Extract the (X, Y) coordinate from the center of the cell holding the provided text.  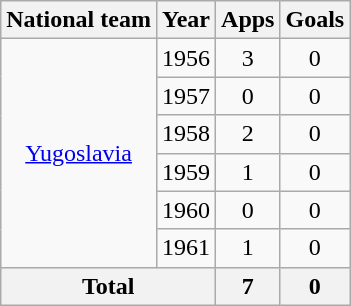
National team (79, 20)
3 (248, 58)
Total (108, 286)
Yugoslavia (79, 153)
7 (248, 286)
Goals (315, 20)
Year (186, 20)
2 (248, 134)
1957 (186, 96)
1956 (186, 58)
1961 (186, 248)
1959 (186, 172)
Apps (248, 20)
1958 (186, 134)
1960 (186, 210)
